Scan for the cell matching the given text and deliver its (x, y) coordinate at center. 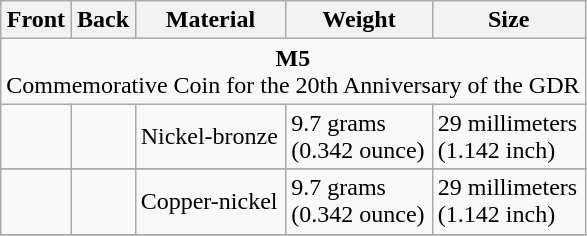
Copper-nickel (210, 202)
Material (210, 20)
Nickel-bronze (210, 136)
Front (36, 20)
Size (508, 20)
M5Commemorative Coin for the 20th Anniversary of the GDR (293, 72)
Weight (360, 20)
Back (103, 20)
